Locate the cell with the specified text and output its (x, y) center coordinate. 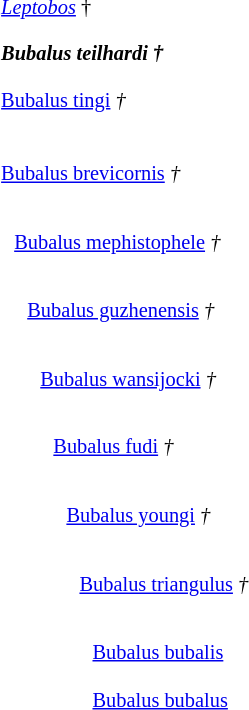
Bubalus bubalis (160, 644)
Bubalus teilhardi † (82, 45)
Bubalus tingi † (82, 92)
